Scan for the cell matching the given text and deliver its [X, Y] coordinate at center. 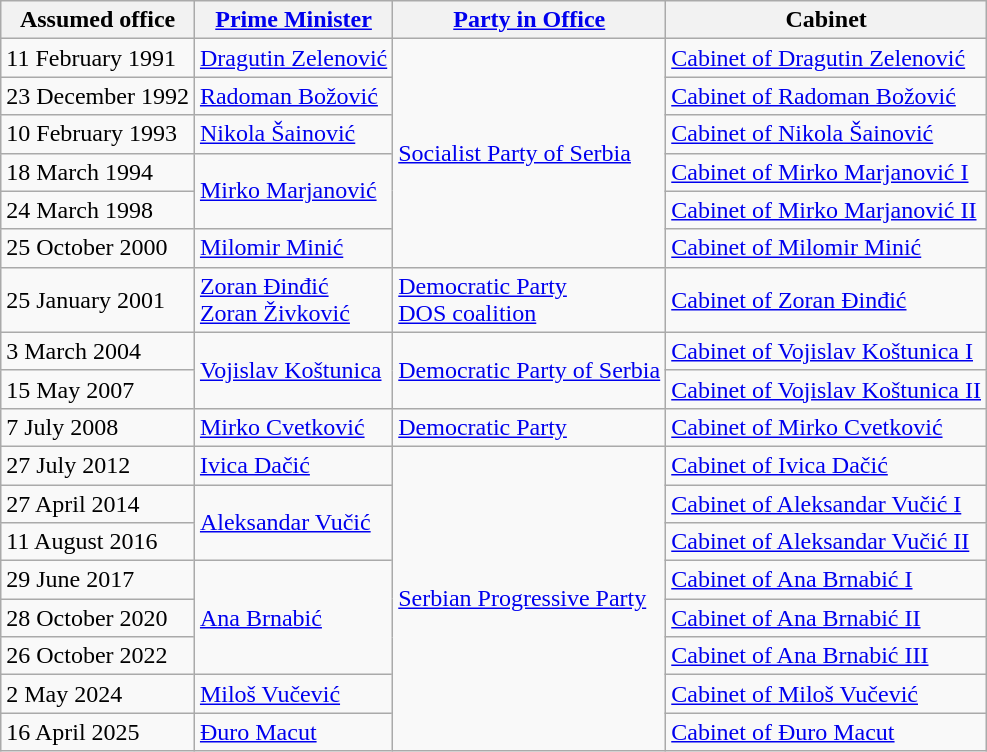
Miloš Vučević [293, 694]
25 October 2000 [98, 248]
23 December 1992 [98, 96]
11 February 1991 [98, 58]
Cabinet of Đuro Macut [826, 732]
Cabinet [826, 20]
Cabinet of Zoran Đinđić [826, 300]
Đuro Macut [293, 732]
Cabinet of Ana Brnabić II [826, 618]
Cabinet of Ana Brnabić III [826, 656]
Cabinet of Ivica Dačić [826, 465]
Assumed office [98, 20]
Cabinet of Mirko Marjanović I [826, 172]
15 May 2007 [98, 389]
10 February 1993 [98, 134]
Milomir Minić [293, 248]
7 July 2008 [98, 427]
Party in Office [530, 20]
Prime Minister [293, 20]
Democratic Party of Serbia [530, 370]
Zoran ĐinđićZoran Živković [293, 300]
Cabinet of Miloš Vučević [826, 694]
Cabinet of Vojislav Koštunica II [826, 389]
16 April 2025 [98, 732]
29 June 2017 [98, 580]
Cabinet of Aleksandar Vučić I [826, 503]
Socialist Party of Serbia [530, 153]
Cabinet of Dragutin Zelenović [826, 58]
26 October 2022 [98, 656]
Dragutin Zelenović [293, 58]
Aleksandar Vučić [293, 522]
Cabinet of Mirko Cvetković [826, 427]
25 January 2001 [98, 300]
27 April 2014 [98, 503]
2 May 2024 [98, 694]
Democratic Party DOS coalition [530, 300]
Serbian Progressive Party [530, 598]
24 March 1998 [98, 210]
3 March 2004 [98, 351]
18 March 1994 [98, 172]
Mirko Marjanović [293, 191]
Cabinet of Vojislav Koštunica I [826, 351]
Vojislav Koštunica [293, 370]
Ana Brnabić [293, 618]
Radoman Božović [293, 96]
Democratic Party [530, 427]
Cabinet of Ana Brnabić I [826, 580]
Mirko Cvetković [293, 427]
Nikola Šainović [293, 134]
Cabinet of Aleksandar Vučić II [826, 542]
Ivica Dačić [293, 465]
Cabinet of Mirko Marjanović II [826, 210]
11 August 2016 [98, 542]
28 October 2020 [98, 618]
Cabinet of Nikola Šainović [826, 134]
Cabinet of Milomir Minić [826, 248]
27 July 2012 [98, 465]
Cabinet of Radoman Božović [826, 96]
